Pinpoint the cell where the given text exists, returning its (x, y) midpoint coordinate. 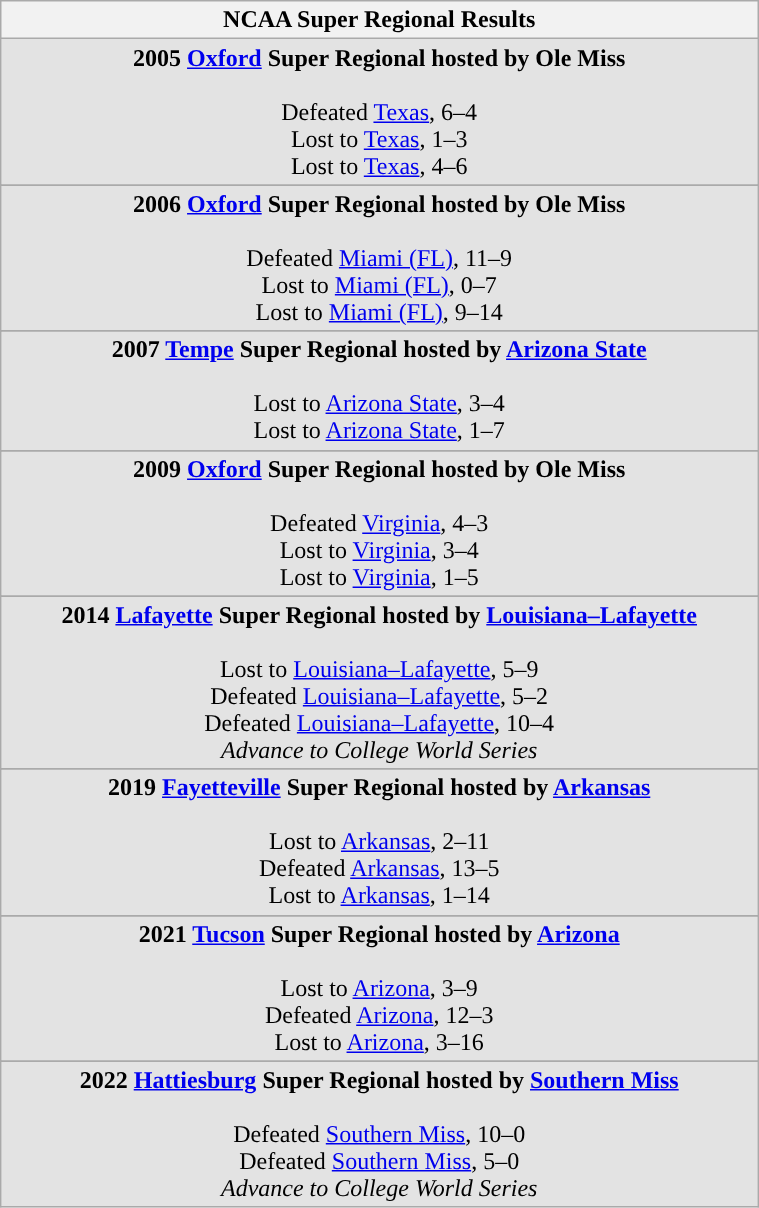
2005 Oxford Super Regional hosted by Ole Miss Defeated Texas, 6–4 Lost to Texas, 1–3 Lost to Texas, 4–6 (380, 112)
2019 Fayetteville Super Regional hosted by Arkansas Lost to Arkansas, 2–11 Defeated Arkansas, 13–5 Lost to Arkansas, 1–14 (380, 842)
2007 Tempe Super Regional hosted by Arizona State Lost to Arizona State, 3–4 Lost to Arizona State, 1–7 (380, 390)
2009 Oxford Super Regional hosted by Ole Miss Defeated Virginia, 4–3 Lost to Virginia, 3–4 Lost to Virginia, 1–5 (380, 523)
NCAA Super Regional Results (380, 20)
2021 Tucson Super Regional hosted by Arizona Lost to Arizona, 3–9 Defeated Arizona, 12–3 Lost to Arizona, 3–16 (380, 988)
2006 Oxford Super Regional hosted by Ole Miss Defeated Miami (FL), 11–9 Lost to Miami (FL), 0–7 Lost to Miami (FL), 9–14 (380, 258)
2022 Hattiesburg Super Regional hosted by Southern Miss Defeated Southern Miss, 10–0 Defeated Southern Miss, 5–0 Advance to College World Series (380, 1134)
